Find where the given text appears and provide that cell's center as (x, y) coordinate. 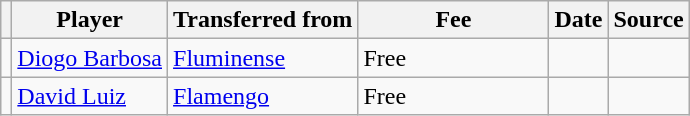
Source (648, 20)
Fluminense (263, 58)
Transferred from (263, 20)
Flamengo (263, 96)
David Luiz (90, 96)
Diogo Barbosa (90, 58)
Fee (454, 20)
Player (90, 20)
Date (578, 20)
